Return [X, Y] of the center of cell containing provided text 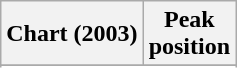
Peakposition [189, 34]
Chart (2003) [72, 34]
